From the cell containing the given text, extract its center point as (X, Y) coordinate. 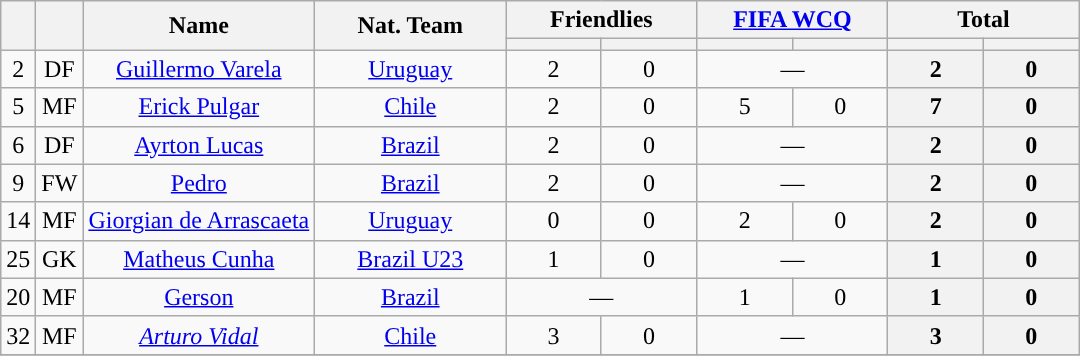
Matheus Cunha (199, 259)
GK (60, 259)
Arturo Vidal (199, 335)
Gerson (199, 297)
Erick Pulgar (199, 107)
Nat. Team (410, 26)
9 (18, 183)
Friendlies (602, 20)
FIFA WCQ (792, 20)
Name (199, 26)
20 (18, 297)
Brazil U23 (410, 259)
6 (18, 145)
Total (984, 20)
Pedro (199, 183)
7 (936, 107)
Giorgian de Arrascaeta (199, 221)
25 (18, 259)
Ayrton Lucas (199, 145)
Guillermo Varela (199, 69)
14 (18, 221)
FW (60, 183)
32 (18, 335)
